Capture the cell that displays the provided text and extract its (X, Y) central coordinate. 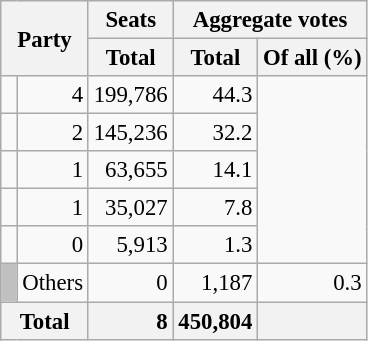
199,786 (130, 95)
145,236 (130, 133)
450,804 (216, 321)
44.3 (216, 95)
2 (52, 133)
Aggregate votes (270, 20)
35,027 (130, 208)
1,187 (216, 283)
Party (45, 38)
63,655 (130, 170)
8 (130, 321)
Of all (%) (312, 58)
1.3 (216, 245)
Others (52, 283)
7.8 (216, 208)
32.2 (216, 133)
0.3 (312, 283)
14.1 (216, 170)
5,913 (130, 245)
Seats (130, 20)
4 (52, 95)
